Identify which cell holds the provided text, then report its [X, Y] central coordinate. 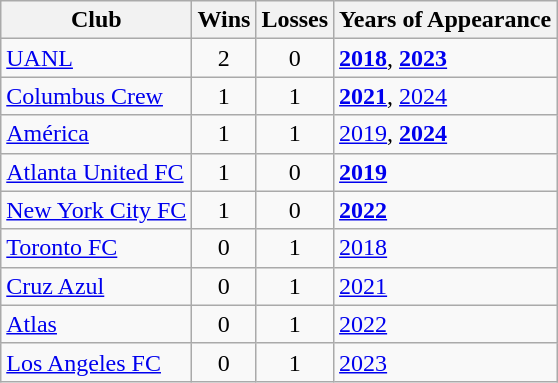
Club [96, 20]
Columbus Crew [96, 96]
Losses [295, 20]
2023 [446, 362]
UANL [96, 58]
Atlas [96, 324]
2019 [446, 172]
Cruz Azul [96, 286]
Wins [224, 20]
2018, 2023 [446, 58]
Los Angeles FC [96, 362]
New York City FC [96, 210]
2021, 2024 [446, 96]
América [96, 134]
Years of Appearance [446, 20]
2019, 2024 [446, 134]
2018 [446, 248]
Atlanta United FC [96, 172]
Toronto FC [96, 248]
2021 [446, 286]
2 [224, 58]
